Pinpoint the cell where the given text exists, returning its (X, Y) midpoint coordinate. 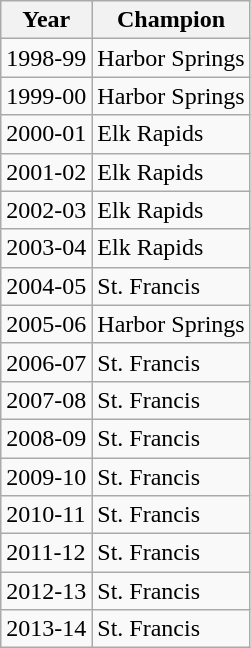
2004-05 (46, 286)
1999-00 (46, 96)
2005-06 (46, 324)
2012-13 (46, 591)
2006-07 (46, 362)
2009-10 (46, 477)
2007-08 (46, 400)
1998-99 (46, 58)
2003-04 (46, 248)
2010-11 (46, 515)
Year (46, 20)
2002-03 (46, 210)
Champion (171, 20)
2000-01 (46, 134)
2001-02 (46, 172)
2013-14 (46, 629)
2011-12 (46, 553)
2008-09 (46, 438)
